Search for the cell housing the specified text and yield its [x, y] center coordinate. 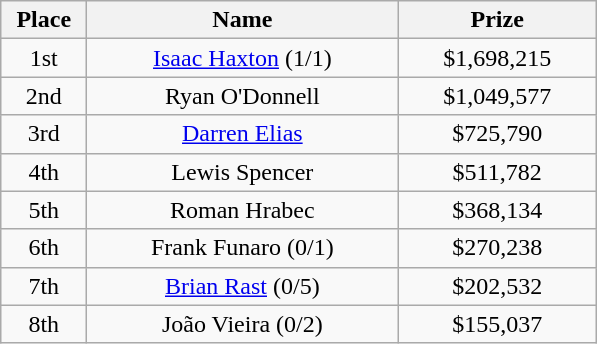
7th [44, 286]
Prize [498, 20]
Frank Funaro (0/1) [242, 248]
$368,134 [498, 210]
Ryan O'Donnell [242, 96]
Name [242, 20]
1st [44, 58]
3rd [44, 134]
$1,049,577 [498, 96]
$202,532 [498, 286]
8th [44, 324]
4th [44, 172]
$511,782 [498, 172]
João Vieira (0/2) [242, 324]
Brian Rast (0/5) [242, 286]
Darren Elias [242, 134]
$725,790 [498, 134]
6th [44, 248]
Place [44, 20]
$270,238 [498, 248]
2nd [44, 96]
$155,037 [498, 324]
5th [44, 210]
Roman Hrabec [242, 210]
$1,698,215 [498, 58]
Lewis Spencer [242, 172]
Isaac Haxton (1/1) [242, 58]
